Detect which cell encompasses the target text, then output its (x, y) center coordinate. 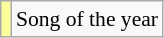
Song of the year (87, 19)
